Detect which cell encompasses the target text, then output its [X, Y] center coordinate. 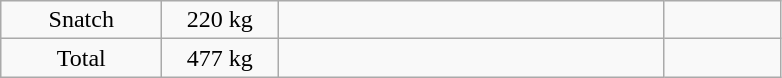
Snatch [82, 20]
Total [82, 58]
220 kg [220, 20]
477 kg [220, 58]
